Output the [x, y] coordinate of the center of the cell containing the given text.  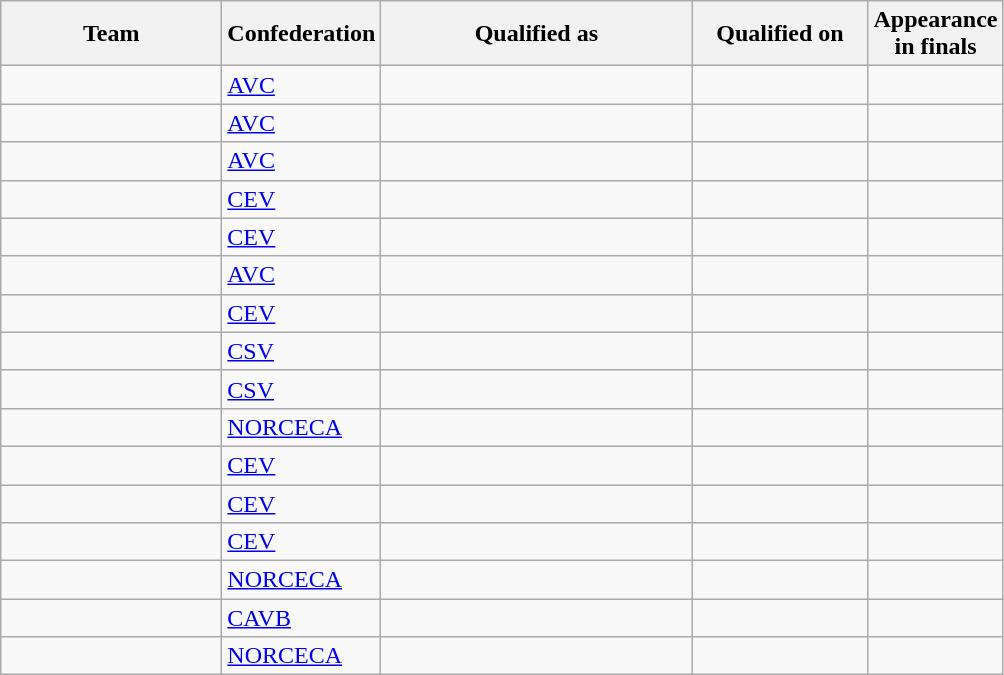
Team [112, 34]
Qualified on [780, 34]
CAVB [302, 618]
Appearancein finals [936, 34]
Confederation [302, 34]
Qualified as [536, 34]
